Return [X, Y] of the center of cell containing provided text 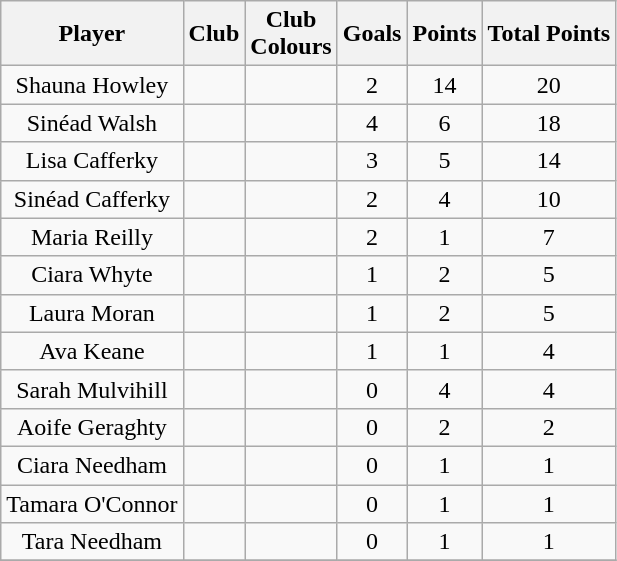
Tamara O'Connor [92, 503]
Lisa Cafferky [92, 161]
Ava Keane [92, 351]
Shauna Howley [92, 85]
7 [549, 237]
18 [549, 123]
Player [92, 34]
Ciara Whyte [92, 275]
ClubColours [291, 34]
20 [549, 85]
3 [372, 161]
Goals [372, 34]
6 [444, 123]
Ciara Needham [92, 465]
Sarah Mulvihill [92, 389]
Aoife Geraghty [92, 427]
Sinéad Walsh [92, 123]
Tara Needham [92, 542]
Laura Moran [92, 313]
10 [549, 199]
Sinéad Cafferky [92, 199]
Maria Reilly [92, 237]
Points [444, 34]
Total Points [549, 34]
Club [214, 34]
